Find where the given text appears and provide that cell's center as [X, Y] coordinate. 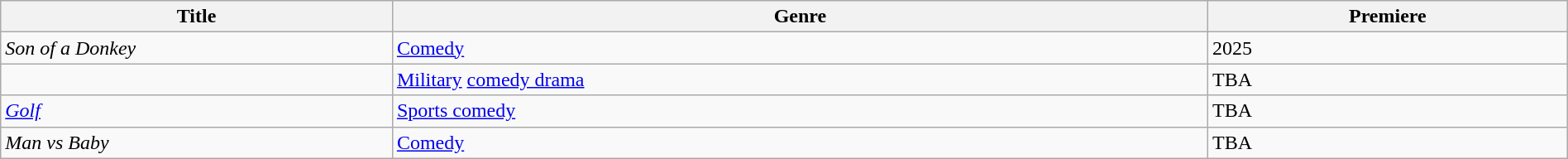
Premiere [1388, 17]
Golf [197, 111]
2025 [1388, 48]
Son of a Donkey [197, 48]
Title [197, 17]
Genre [800, 17]
Military comedy drama [800, 79]
Sports comedy [800, 111]
Man vs Baby [197, 142]
